Capture the cell that displays the provided text and extract its [x, y] central coordinate. 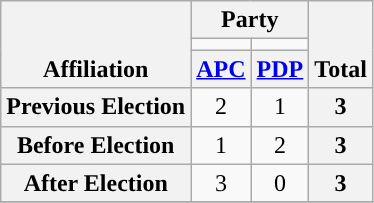
Party [250, 20]
Before Election [96, 145]
Affiliation [96, 44]
APC [221, 69]
0 [280, 183]
Previous Election [96, 107]
After Election [96, 183]
PDP [280, 69]
Total [341, 44]
